Output the (x, y) coordinate of the center of the cell containing the given text.  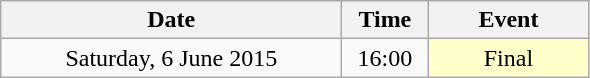
16:00 (385, 58)
Time (385, 20)
Event (508, 20)
Date (172, 20)
Final (508, 58)
Saturday, 6 June 2015 (172, 58)
